Return the [X, Y] coordinate for the center point of the cell that contains the specified text.  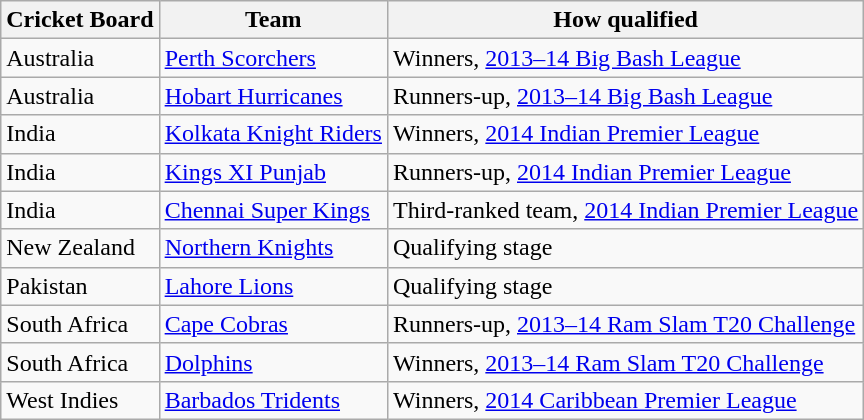
Cape Cobras [273, 324]
How qualified [625, 20]
Pakistan [80, 286]
Chennai Super Kings [273, 210]
Winners, 2013–14 Big Bash League [625, 58]
Third-ranked team, 2014 Indian Premier League [625, 210]
Kolkata Knight Riders [273, 134]
Runners-up, 2013–14 Big Bash League [625, 96]
Winners, 2013–14 Ram Slam T20 Challenge [625, 362]
Barbados Tridents [273, 400]
Runners-up, 2013–14 Ram Slam T20 Challenge [625, 324]
New Zealand [80, 248]
Dolphins [273, 362]
Northern Knights [273, 248]
Hobart Hurricanes [273, 96]
Runners-up, 2014 Indian Premier League [625, 172]
Cricket Board [80, 20]
Winners, 2014 Indian Premier League [625, 134]
Lahore Lions [273, 286]
Winners, 2014 Caribbean Premier League [625, 400]
West Indies [80, 400]
Kings XI Punjab [273, 172]
Perth Scorchers [273, 58]
Team [273, 20]
